Extract the (x, y) coordinate from the center of the cell holding the provided text.  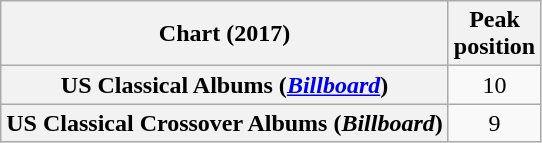
US Classical Albums (Billboard) (225, 85)
Peakposition (494, 34)
Chart (2017) (225, 34)
US Classical Crossover Albums (Billboard) (225, 123)
9 (494, 123)
10 (494, 85)
